From the cell containing the given text, extract its center point as (x, y) coordinate. 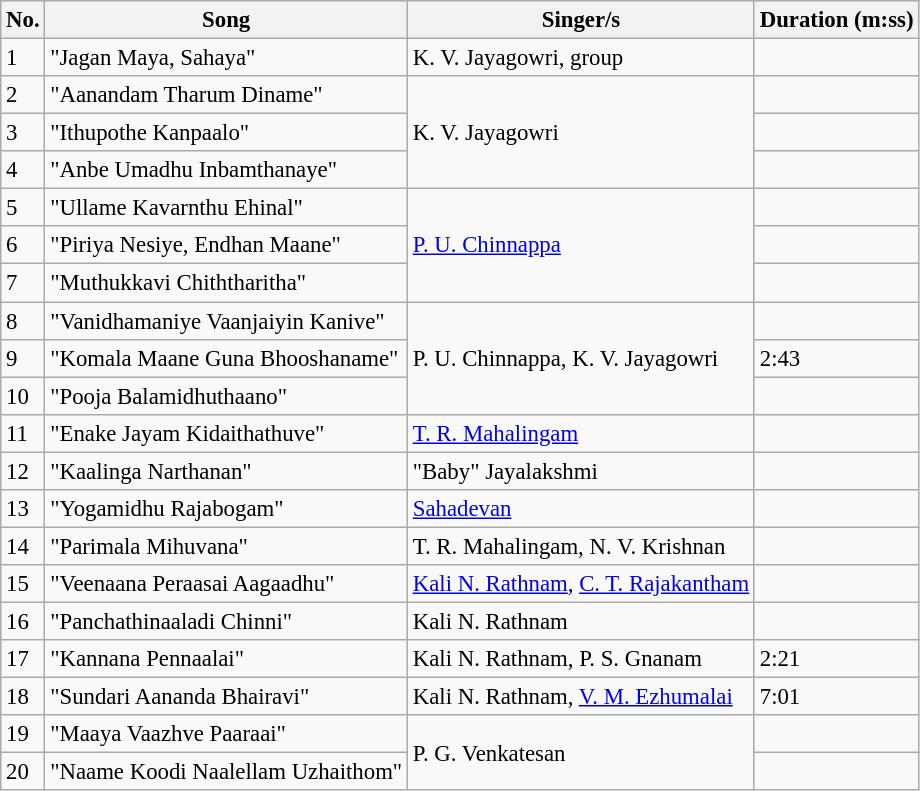
"Aanandam Tharum Diname" (226, 95)
"Vanidhamaniye Vaanjaiyin Kanive" (226, 321)
14 (23, 546)
1 (23, 58)
"Kannana Pennaalai" (226, 659)
13 (23, 509)
"Maaya Vaazhve Paaraai" (226, 734)
"Pooja Balamidhuthaano" (226, 396)
10 (23, 396)
Kali N. Rathnam, P. S. Gnanam (580, 659)
P. U. Chinnappa (580, 246)
"Parimala Mihuvana" (226, 546)
7:01 (836, 697)
Sahadevan (580, 509)
4 (23, 170)
Kali N. Rathnam, V. M. Ezhumalai (580, 697)
2 (23, 95)
5 (23, 208)
9 (23, 358)
11 (23, 433)
16 (23, 621)
"Naame Koodi Naalellam Uzhaithom" (226, 772)
"Kaalinga Narthanan" (226, 471)
20 (23, 772)
No. (23, 20)
"Veenaana Peraasai Aagaadhu" (226, 584)
2:43 (836, 358)
"Jagan Maya, Sahaya" (226, 58)
6 (23, 245)
19 (23, 734)
"Baby" Jayalakshmi (580, 471)
Kali N. Rathnam, C. T. Rajakantham (580, 584)
Kali N. Rathnam (580, 621)
"Muthukkavi Chiththaritha" (226, 283)
15 (23, 584)
17 (23, 659)
18 (23, 697)
"Anbe Umadhu Inbamthanaye" (226, 170)
K. V. Jayagowri, group (580, 58)
"Piriya Nesiye, Endhan Maane" (226, 245)
K. V. Jayagowri (580, 132)
2:21 (836, 659)
"Komala Maane Guna Bhooshaname" (226, 358)
"Yogamidhu Rajabogam" (226, 509)
Duration (m:ss) (836, 20)
"Panchathinaaladi Chinni" (226, 621)
12 (23, 471)
P. G. Venkatesan (580, 752)
T. R. Mahalingam, N. V. Krishnan (580, 546)
8 (23, 321)
3 (23, 133)
"Ullame Kavarnthu Ehinal" (226, 208)
T. R. Mahalingam (580, 433)
"Sundari Aananda Bhairavi" (226, 697)
"Ithupothe Kanpaalo" (226, 133)
"Enake Jayam Kidaithathuve" (226, 433)
Song (226, 20)
P. U. Chinnappa, K. V. Jayagowri (580, 358)
Singer/s (580, 20)
7 (23, 283)
